Locate the cell with the specified text and output its [X, Y] center coordinate. 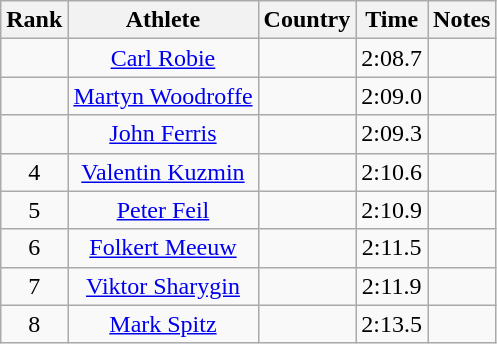
Mark Spitz [163, 324]
8 [34, 324]
7 [34, 286]
4 [34, 172]
2:11.5 [392, 248]
Notes [462, 20]
Time [392, 20]
2:09.0 [392, 96]
Valentin Kuzmin [163, 172]
Rank [34, 20]
2:10.9 [392, 210]
2:13.5 [392, 324]
Carl Robie [163, 58]
2:08.7 [392, 58]
2:11.9 [392, 286]
2:10.6 [392, 172]
Martyn Woodroffe [163, 96]
6 [34, 248]
John Ferris [163, 134]
5 [34, 210]
Country [307, 20]
Peter Feil [163, 210]
Viktor Sharygin [163, 286]
Athlete [163, 20]
Folkert Meeuw [163, 248]
2:09.3 [392, 134]
